From the cell containing the given text, extract its center point as (X, Y) coordinate. 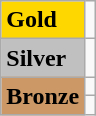
Silver (43, 58)
Bronze (43, 96)
Gold (43, 20)
